Pinpoint the cell where the given text exists, returning its [X, Y] midpoint coordinate. 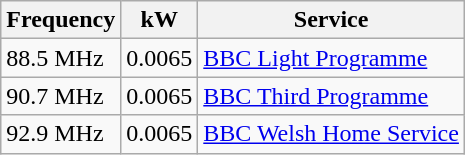
Frequency [61, 20]
BBC Welsh Home Service [332, 134]
88.5 MHz [61, 58]
kW [160, 20]
90.7 MHz [61, 96]
92.9 MHz [61, 134]
BBC Light Programme [332, 58]
BBC Third Programme [332, 96]
Service [332, 20]
